Return the (X, Y) coordinate for the center point of the cell that contains the specified text.  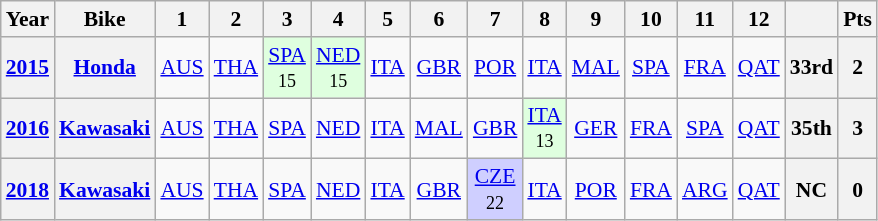
ARG (705, 190)
12 (759, 19)
7 (496, 19)
4 (338, 19)
Honda (104, 68)
35th (812, 128)
CZE22 (496, 190)
Pts (858, 19)
1 (182, 19)
GER (596, 128)
2015 (28, 68)
8 (544, 19)
ITA13 (544, 128)
NC (812, 190)
Year (28, 19)
SPA15 (287, 68)
Bike (104, 19)
NED15 (338, 68)
10 (651, 19)
9 (596, 19)
33rd (812, 68)
6 (439, 19)
11 (705, 19)
2018 (28, 190)
0 (858, 190)
2016 (28, 128)
5 (387, 19)
